Determine the (X, Y) coordinate at the center of the cell enclosing the given text.  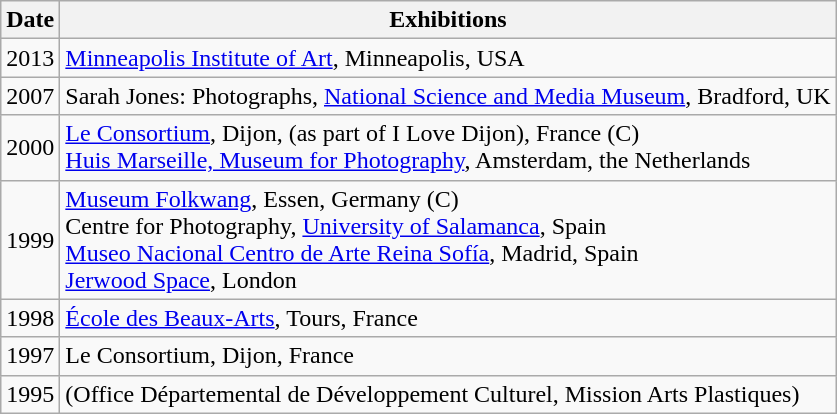
Le Consortium, Dijon, France (448, 356)
2000 (30, 148)
École des Beaux-Arts, Tours, France (448, 318)
1998 (30, 318)
Exhibitions (448, 20)
1995 (30, 394)
Le Consortium, Dijon, (as part of I Love Dijon), France (C)Huis Marseille, Museum for Photography, Amsterdam, the Netherlands (448, 148)
2007 (30, 96)
2013 (30, 58)
Sarah Jones: Photographs, National Science and Media Museum, Bradford, UK (448, 96)
Date (30, 20)
1999 (30, 240)
(Office Départemental de Développement Culturel, Mission Arts Plastiques) (448, 394)
Minneapolis Institute of Art, Minneapolis, USA (448, 58)
1997 (30, 356)
